Return [X, Y] of the center of cell containing provided text 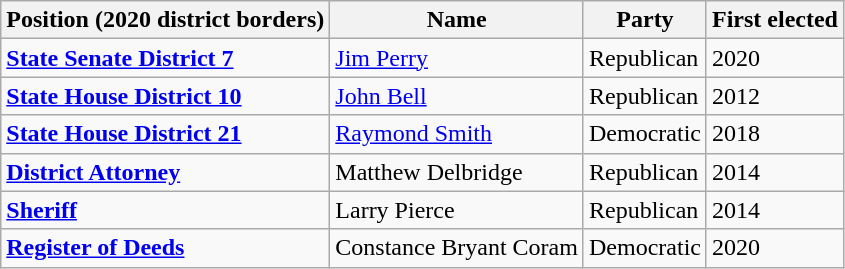
Name [457, 20]
Position (2020 district borders) [166, 20]
State House District 21 [166, 134]
Larry Pierce [457, 210]
State Senate District 7 [166, 58]
State House District 10 [166, 96]
2012 [774, 96]
Jim Perry [457, 58]
John Bell [457, 96]
First elected [774, 20]
District Attorney [166, 172]
Sheriff [166, 210]
Constance Bryant Coram [457, 248]
Party [644, 20]
Raymond Smith [457, 134]
Register of Deeds [166, 248]
Matthew Delbridge [457, 172]
2018 [774, 134]
